Determine the (X, Y) coordinate at the center of the cell enclosing the given text.  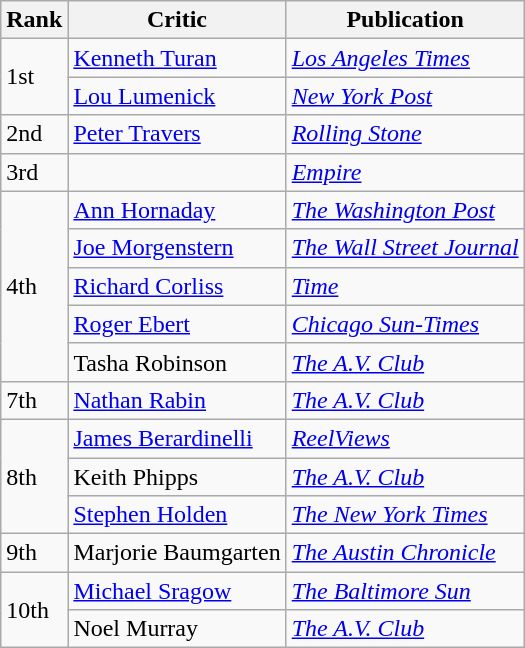
The New York Times (405, 515)
Michael Sragow (177, 591)
7th (34, 400)
Peter Travers (177, 134)
The Baltimore Sun (405, 591)
Roger Ebert (177, 324)
4th (34, 286)
Joe Morgenstern (177, 248)
Keith Phipps (177, 477)
Empire (405, 172)
Chicago Sun-Times (405, 324)
Rank (34, 20)
Los Angeles Times (405, 58)
Publication (405, 20)
James Berardinelli (177, 438)
The Wall Street Journal (405, 248)
Rolling Stone (405, 134)
Nathan Rabin (177, 400)
New York Post (405, 96)
Noel Murray (177, 629)
8th (34, 476)
9th (34, 553)
Critic (177, 20)
Marjorie Baumgarten (177, 553)
The Washington Post (405, 210)
2nd (34, 134)
Time (405, 286)
10th (34, 610)
Lou Lumenick (177, 96)
The Austin Chronicle (405, 553)
Ann Hornaday (177, 210)
3rd (34, 172)
Richard Corliss (177, 286)
Tasha Robinson (177, 362)
ReelViews (405, 438)
Stephen Holden (177, 515)
1st (34, 77)
Kenneth Turan (177, 58)
